Detect which cell encompasses the target text, then output its (x, y) center coordinate. 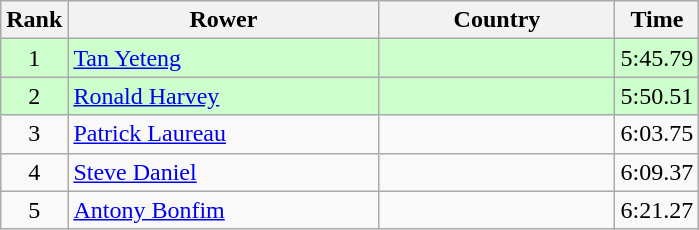
Ronald Harvey (224, 96)
Rower (224, 20)
Antony Bonfim (224, 210)
6:09.37 (657, 172)
1 (34, 58)
Rank (34, 20)
5:50.51 (657, 96)
6:03.75 (657, 134)
Country (497, 20)
Patrick Laureau (224, 134)
6:21.27 (657, 210)
Time (657, 20)
4 (34, 172)
2 (34, 96)
5 (34, 210)
Steve Daniel (224, 172)
3 (34, 134)
5:45.79 (657, 58)
Tan Yeteng (224, 58)
